Detect which cell encompasses the target text, then output its (x, y) center coordinate. 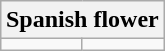
Spanish flower (82, 20)
